Detect which cell encompasses the target text, then output its [x, y] center coordinate. 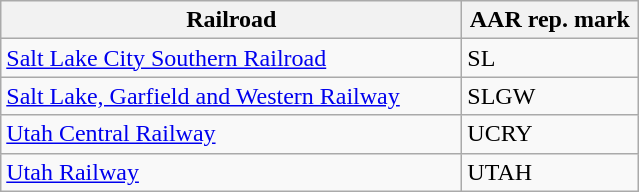
AAR rep. mark [550, 20]
SLGW [550, 96]
Railroad [232, 20]
UCRY [550, 134]
UTAH [550, 172]
SL [550, 58]
Salt Lake City Southern Railroad [232, 58]
Salt Lake, Garfield and Western Railway [232, 96]
Utah Central Railway [232, 134]
Utah Railway [232, 172]
